Return the (x, y) coordinate for the center point of the cell that contains the specified text.  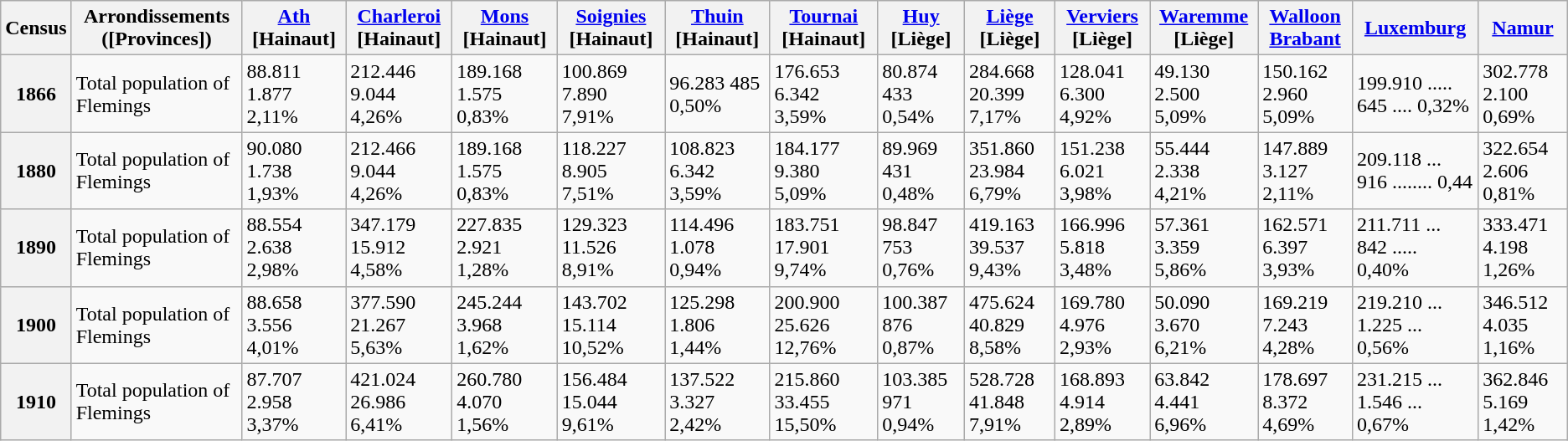
100.387 876 0,87% (921, 325)
302.778 2.100 0,69% (1523, 94)
98.847 753 0,76% (921, 248)
176.653 6.342 3,59% (824, 94)
421.024 26.986 6,41% (399, 402)
88.554 2.638 2,98% (294, 248)
475.624 40.829 8,58% (1010, 325)
129.323 11.526 8,91% (611, 248)
351.860 23.984 6,79% (1010, 171)
1890 (36, 248)
362.846 5.169 1,42% (1523, 402)
63.842 4.441 6,96% (1204, 402)
Walloon Brabant (1305, 28)
100.869 7.890 7,91% (611, 94)
212.446 9.044 4,26% (399, 94)
Census (36, 28)
89.969 431 0,48% (921, 171)
88.811 1.877 2,11% (294, 94)
57.361 3.359 5,86% (1204, 248)
1900 (36, 325)
377.590 21.267 5,63% (399, 325)
Liège [Liège] (1010, 28)
Mons [Hainaut] (504, 28)
108.823 6.342 3,59% (717, 171)
215.860 33.455 15,50% (824, 402)
200.900 25.626 12,76% (824, 325)
88.658 3.556 4,01% (294, 325)
209.118 ... 916 ........ 0,44 (1415, 171)
96.283 485 0,50% (717, 94)
212.466 9.044 4,26% (399, 171)
199.910 ..... 645 .... 0,32% (1415, 94)
1880 (36, 171)
49.130 2.500 5,09% (1204, 94)
419.163 39.537 9,43% (1010, 248)
231.215 ... 1.546 ... 0,67% (1415, 402)
184.177 9.380 5,09% (824, 171)
150.162 2.960 5,09% (1305, 94)
Waremme [Liège] (1204, 28)
50.090 3.670 6,21% (1204, 325)
147.889 3.127 2,11% (1305, 171)
Verviers [Liège] (1102, 28)
260.780 4.070 1,56% (504, 402)
Arrondissements ([Provinces]) (157, 28)
322.654 2.606 0,81% (1523, 171)
Namur (1523, 28)
151.238 6.021 3,98% (1102, 171)
Ath [Hainaut] (294, 28)
333.471 4.198 1,26% (1523, 248)
Luxemburg (1415, 28)
169.219 7.243 4,28% (1305, 325)
346.512 4.035 1,16% (1523, 325)
Huy [Liège] (921, 28)
143.702 15.114 10,52% (611, 325)
125.298 1.806 1,44% (717, 325)
90.080 1.738 1,93% (294, 171)
166.996 5.818 3,48% (1102, 248)
137.522 3.327 2,42% (717, 402)
128.041 6.300 4,92% (1102, 94)
245.244 3.968 1,62% (504, 325)
211.711 ... 842 ..... 0,40% (1415, 248)
87.707 2.958 3,37% (294, 402)
118.227 8.905 7,51% (611, 171)
55.444 2.338 4,21% (1204, 171)
80.874 433 0,54% (921, 94)
Charleroi [Hainaut] (399, 28)
156.484 15.044 9,61% (611, 402)
Soignies [Hainaut] (611, 28)
169.780 4.976 2,93% (1102, 325)
183.751 17.901 9,74% (824, 248)
227.835 2.921 1,28% (504, 248)
284.668 20.399 7,17% (1010, 94)
114.496 1.078 0,94% (717, 248)
103.385 971 0,94% (921, 402)
178.697 8.372 4,69% (1305, 402)
168.893 4.914 2,89% (1102, 402)
528.728 41.848 7,91% (1010, 402)
1866 (36, 94)
219.210 ... 1.225 ... 0,56% (1415, 325)
Thuin [Hainaut] (717, 28)
162.571 6.397 3,93% (1305, 248)
1910 (36, 402)
Tournai [Hainaut] (824, 28)
347.179 15.912 4,58% (399, 248)
